Find where the given text appears and provide that cell's center as (x, y) coordinate. 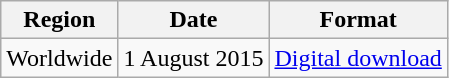
Region (60, 20)
Date (194, 20)
Worldwide (60, 58)
1 August 2015 (194, 58)
Format (358, 20)
Digital download (358, 58)
